Search for the cell housing the specified text and yield its (x, y) center coordinate. 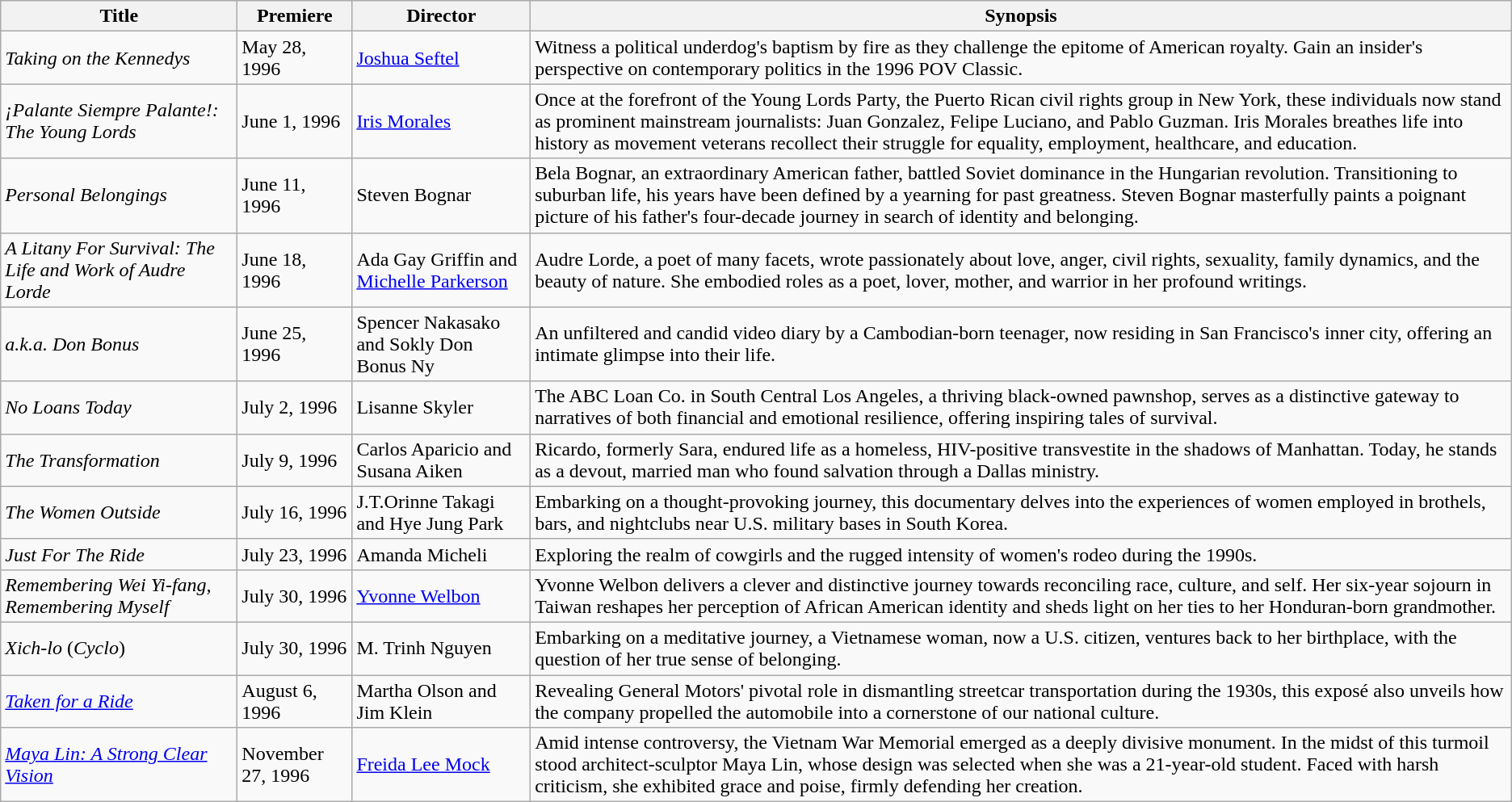
Taking on the Kennedys (120, 58)
Yvonne Welbon (441, 596)
A Litany For Survival: The Life and Work of Audre Lorde (120, 270)
July 9, 1996 (295, 460)
Lisanne Skyler (441, 407)
Just For The Ride (120, 554)
Premiere (295, 16)
Martha Olson and Jim Klein (441, 701)
June 18, 1996 (295, 270)
Director (441, 16)
June 11, 1996 (295, 195)
July 23, 1996 (295, 554)
Steven Bognar (441, 195)
November 27, 1996 (295, 765)
Maya Lin: A Strong Clear Vision (120, 765)
August 6, 1996 (295, 701)
No Loans Today (120, 407)
June 1, 1996 (295, 121)
July 2, 1996 (295, 407)
Xich-lo (Cyclo) (120, 648)
Spencer Nakasako and Sokly Don Bonus Ny (441, 344)
July 16, 1996 (295, 512)
Title (120, 16)
June 25, 1996 (295, 344)
Exploring the realm of cowgirls and the rugged intensity of women's rodeo during the 1990s. (1021, 554)
Carlos Aparicio and Susana Aiken (441, 460)
Synopsis (1021, 16)
Personal Belongings (120, 195)
May 28, 1996 (295, 58)
The Women Outside (120, 512)
M. Trinh Nguyen (441, 648)
Freida Lee Mock (441, 765)
¡Palante Siempre Palante!: The Young Lords (120, 121)
The Transformation (120, 460)
Ada Gay Griffin and Michelle Parkerson (441, 270)
Amanda Micheli (441, 554)
Joshua Seftel (441, 58)
Iris Morales (441, 121)
Taken for a Ride (120, 701)
J.T.Orinne Takagi and Hye Jung Park (441, 512)
Remembering Wei Yi-fang, Remembering Myself (120, 596)
a.k.a. Don Bonus (120, 344)
